Pinpoint the cell where the given text exists, returning its (x, y) midpoint coordinate. 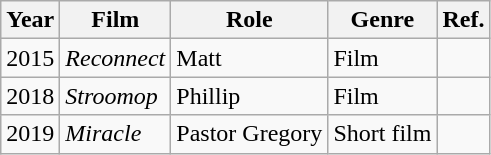
Pastor Gregory (250, 134)
2015 (30, 58)
Year (30, 20)
Ref. (464, 20)
Stroomop (116, 96)
Role (250, 20)
Miracle (116, 134)
Phillip (250, 96)
2018 (30, 96)
Matt (250, 58)
Short film (382, 134)
Genre (382, 20)
2019 (30, 134)
Reconnect (116, 58)
